Capture the cell that displays the provided text and extract its [X, Y] central coordinate. 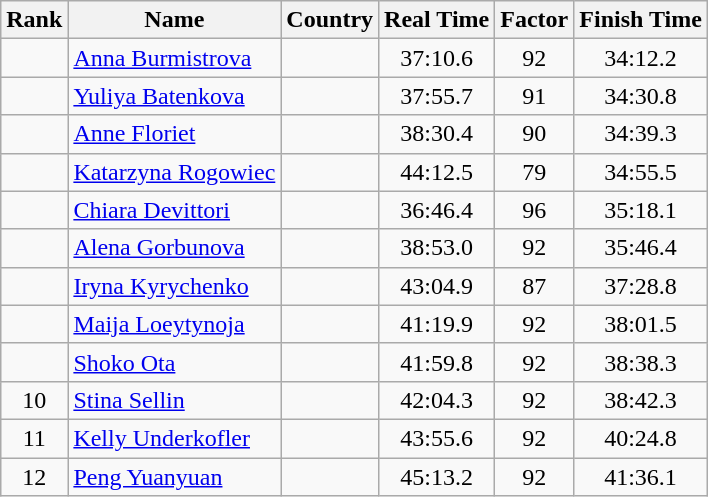
10 [34, 400]
Rank [34, 20]
90 [534, 134]
Yuliya Batenkova [174, 96]
38:38.3 [641, 362]
Factor [534, 20]
37:55.7 [437, 96]
41:36.1 [641, 477]
44:12.5 [437, 172]
41:19.9 [437, 324]
12 [34, 477]
Peng Yuanyuan [174, 477]
Anne Floriet [174, 134]
37:10.6 [437, 58]
Alena Gorbunova [174, 248]
43:04.9 [437, 286]
Kelly Underkofler [174, 438]
41:59.8 [437, 362]
11 [34, 438]
87 [534, 286]
Iryna Kyrychenko [174, 286]
Shoko Ota [174, 362]
45:13.2 [437, 477]
40:24.8 [641, 438]
34:30.8 [641, 96]
34:55.5 [641, 172]
38:53.0 [437, 248]
35:46.4 [641, 248]
35:18.1 [641, 210]
43:55.6 [437, 438]
Katarzyna Rogowiec [174, 172]
Real Time [437, 20]
Maija Loeytynoja [174, 324]
38:01.5 [641, 324]
Stina Sellin [174, 400]
37:28.8 [641, 286]
Country [330, 20]
Name [174, 20]
91 [534, 96]
79 [534, 172]
42:04.3 [437, 400]
36:46.4 [437, 210]
34:12.2 [641, 58]
38:42.3 [641, 400]
Chiara Devittori [174, 210]
Anna Burmistrova [174, 58]
34:39.3 [641, 134]
Finish Time [641, 20]
96 [534, 210]
38:30.4 [437, 134]
